Pinpoint the cell where the given text exists, returning its (X, Y) midpoint coordinate. 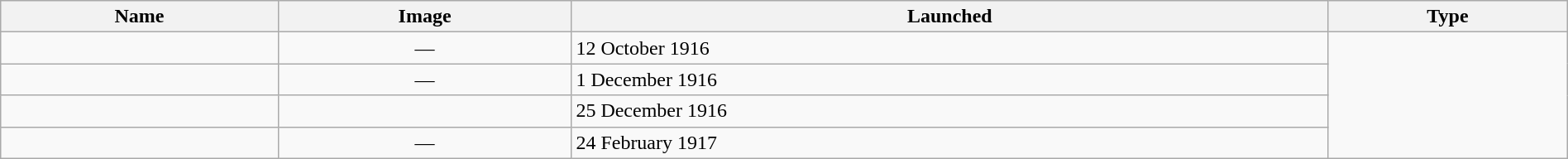
Name (140, 17)
Launched (949, 17)
Image (425, 17)
24 February 1917 (949, 142)
Type (1448, 17)
25 December 1916 (949, 111)
12 October 1916 (949, 48)
1 December 1916 (949, 79)
